Scan for the cell matching the given text and deliver its (x, y) coordinate at center. 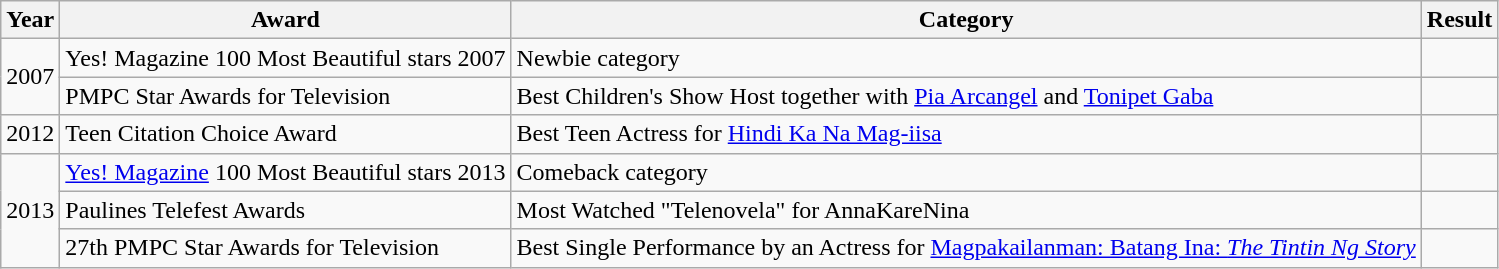
Result (1459, 20)
Comeback category (966, 172)
Teen Citation Choice Award (286, 134)
Newbie category (966, 58)
2007 (30, 77)
Yes! Magazine 100 Most Beautiful stars 2013 (286, 172)
2013 (30, 210)
27th PMPC Star Awards for Television (286, 248)
PMPC Star Awards for Television (286, 96)
Best Children's Show Host together with Pia Arcangel and Tonipet Gaba (966, 96)
Paulines Telefest Awards (286, 210)
2012 (30, 134)
Yes! Magazine 100 Most Beautiful stars 2007 (286, 58)
Award (286, 20)
Year (30, 20)
Most Watched "Telenovela" for AnnaKareNina (966, 210)
Category (966, 20)
Best Single Performance by an Actress for Magpakailanman: Batang Ina: The Tintin Ng Story (966, 248)
Best Teen Actress for Hindi Ka Na Mag-iisa (966, 134)
